Extract the [X, Y] coordinate from the center of the cell holding the provided text.  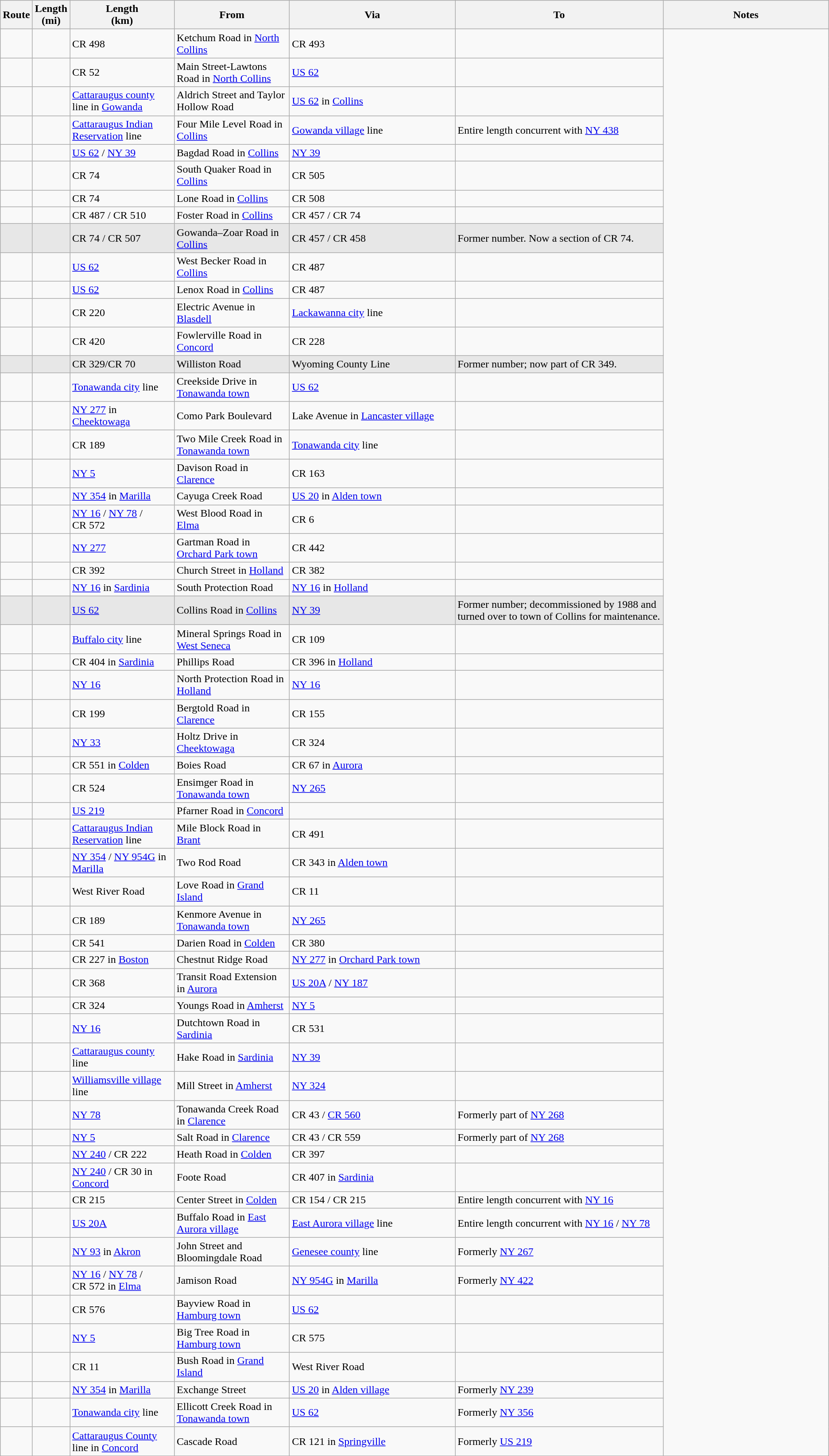
US 62 / NY 39 [122, 153]
NY 16 / NY 78 / CR 572 [122, 519]
To [559, 15]
CR 163 [372, 474]
CR 392 [122, 571]
CR 382 [372, 571]
Bayview Road in Hamburg town [232, 1309]
Mineral Springs Road in West Seneca [232, 639]
Notes [746, 15]
NY 16 in Sardinia [122, 587]
Transit Road Extension in Aurora [232, 983]
NY 240 / CR 30 in Concord [122, 1178]
Formerly NY 239 [559, 1390]
Four Mile Level Road in Collins [232, 130]
Wyoming County Line [372, 364]
Collins Road in Collins [232, 610]
Entire length concurrent with NY 16 / NY 78 [559, 1223]
CR 491 [372, 834]
Lackawanna city line [372, 313]
CR 154 / CR 215 [372, 1200]
Gartman Road in Orchard Park town [232, 548]
Route [16, 15]
Dutchtown Road in Sardinia [232, 1028]
CR 505 [372, 175]
CR 404 in Sardinia [122, 662]
NY 277 in Cheektowaga [122, 416]
Como Park Boulevard [232, 416]
CR 541 [122, 943]
Chestnut Ridge Road [232, 960]
Gowanda village line [372, 130]
Ensimger Road in Tonawanda town [232, 788]
CR 67 in Aurora [372, 765]
West Becker Road in Collins [232, 266]
Former number; decommissioned by 1988 and turned over to town of Collins for maintenance. [559, 610]
US 20 in Alden town [372, 496]
NY 277 [122, 548]
Formerly NY 267 [559, 1252]
NY 93 in Akron [122, 1252]
US 20A [122, 1223]
Aldrich Street and Taylor Hollow Road [232, 101]
CR 508 [372, 198]
Buffalo city line [122, 639]
Foster Road in Collins [232, 215]
NY 16 / NY 78 / CR 572 in Elma [122, 1280]
CR 215 [122, 1200]
CR 220 [122, 313]
Cattaraugus County line in Concord [122, 1441]
CR 228 [372, 342]
Lenox Road in Collins [232, 290]
Center Street in Colden [232, 1200]
CR 575 [372, 1338]
Via [372, 15]
Big Tree Road in Hamburg town [232, 1338]
US 62 in Collins [372, 101]
CR 487 / CR 510 [122, 215]
Formerly US 219 [559, 1441]
NY 33 [122, 743]
CR 551 in Colden [122, 765]
US 20A / NY 187 [372, 983]
CR 420 [122, 342]
From [232, 15]
CR 457 / CR 458 [372, 238]
Williamsville village line [122, 1085]
Bush Road in Grand Island [232, 1367]
Davison Road in Clarence [232, 474]
CR 43 / CR 560 [372, 1115]
Buffalo Road in East Aurora village [232, 1223]
CR 493 [372, 43]
South Protection Road [232, 587]
CR 343 in Alden town [372, 862]
CR 397 [372, 1155]
NY 16 in Holland [372, 587]
CR 407 in Sardinia [372, 1178]
CR 442 [372, 548]
Ketchum Road in North Collins [232, 43]
CR 6 [372, 519]
Main Street-Lawtons Road in North Collins [232, 73]
Holtz Drive in Cheektowaga [232, 743]
CR 52 [122, 73]
CR 121 in Springville [372, 1441]
Gowanda–Zoar Road in Collins [232, 238]
CR 155 [372, 714]
Cattaraugus county line in Gowanda [122, 101]
CR 329/CR 70 [122, 364]
CR 498 [122, 43]
Cayuga Creek Road [232, 496]
CR 531 [372, 1028]
Lake Avenue in Lancaster village [372, 416]
CR 199 [122, 714]
Heath Road in Colden [232, 1155]
Fowlerville Road in Concord [232, 342]
NY 240 / CR 222 [122, 1155]
Exchange Street [232, 1390]
Love Road in Grand Island [232, 892]
Former number; now part of CR 349. [559, 364]
South Quaker Road in Collins [232, 175]
Boies Road [232, 765]
Cascade Road [232, 1441]
Length(km) [122, 15]
CR 74 / CR 507 [122, 238]
NY 954G in Marilla [372, 1280]
NY 324 [372, 1085]
CR 109 [372, 639]
CR 576 [122, 1309]
Former number. Now a section of CR 74. [559, 238]
Youngs Road in Amherst [232, 1005]
CR 457 / CR 74 [372, 215]
NY 354 / NY 954G in Marilla [122, 862]
East Aurora village line [372, 1223]
Formerly NY 356 [559, 1412]
Jamison Road [232, 1280]
US 20 in Alden village [372, 1390]
Cattaraugus county line [122, 1057]
Salt Road in Clarence [232, 1138]
Bergtold Road in Clarence [232, 714]
John Street and Bloomingdale Road [232, 1252]
Electric Avenue in Blasdell [232, 313]
Formerly NY 422 [559, 1280]
Bagdad Road in Collins [232, 153]
CR 43 / CR 559 [372, 1138]
Pfarner Road in Concord [232, 811]
CR 368 [122, 983]
Ellicott Creek Road in Tonawanda town [232, 1412]
CR 227 in Boston [122, 960]
NY 78 [122, 1115]
West Blood Road in Elma [232, 519]
Entire length concurrent with NY 16 [559, 1200]
North Protection Road in Holland [232, 684]
CR 524 [122, 788]
Phillips Road [232, 662]
Entire length concurrent with NY 438 [559, 130]
Williston Road [232, 364]
Church Street in Holland [232, 571]
Mile Block Road in Brant [232, 834]
Two Mile Creek Road in Tonawanda town [232, 444]
Lone Road in Collins [232, 198]
Tonawanda Creek Road in Clarence [232, 1115]
Hake Road in Sardinia [232, 1057]
Two Rod Road [232, 862]
Length(mi) [51, 15]
Creekside Drive in Tonawanda town [232, 387]
Foote Road [232, 1178]
Mill Street in Amherst [232, 1085]
CR 380 [372, 943]
Kenmore Avenue in Tonawanda town [232, 920]
CR 396 in Holland [372, 662]
Darien Road in Colden [232, 943]
US 219 [122, 811]
Genesee county line [372, 1252]
NY 277 in Orchard Park town [372, 960]
